Detect which cell encompasses the target text, then output its (X, Y) center coordinate. 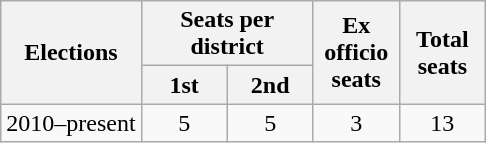
2nd (270, 85)
Ex officio seats (356, 52)
1st (184, 85)
Elections (71, 52)
Total seats (442, 52)
3 (356, 123)
13 (442, 123)
Seats per district (227, 34)
2010–present (71, 123)
